Return the [x, y] coordinate for the center point of the cell that contains the specified text.  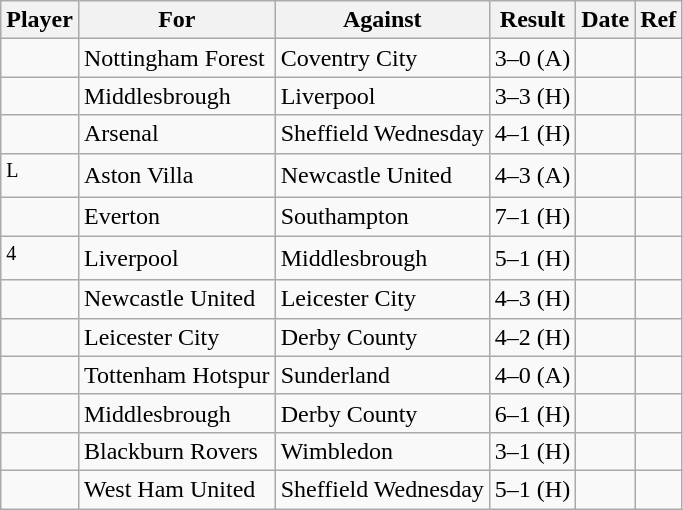
4–2 (H) [532, 337]
Player [40, 20]
Southampton [382, 217]
4–3 (A) [532, 176]
For [176, 20]
Coventry City [382, 58]
4–3 (H) [532, 299]
Sunderland [382, 375]
Against [382, 20]
6–1 (H) [532, 413]
3–1 (H) [532, 451]
Ref [658, 20]
L [40, 176]
4–0 (A) [532, 375]
Arsenal [176, 134]
Nottingham Forest [176, 58]
3–3 (H) [532, 96]
West Ham United [176, 489]
4 [40, 258]
Blackburn Rovers [176, 451]
3–0 (A) [532, 58]
Aston Villa [176, 176]
Date [606, 20]
Result [532, 20]
Everton [176, 217]
Wimbledon [382, 451]
7–1 (H) [532, 217]
Tottenham Hotspur [176, 375]
4–1 (H) [532, 134]
